Return [x, y] of the center of cell containing provided text 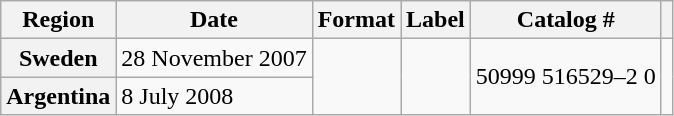
Catalog # [566, 20]
Sweden [58, 58]
28 November 2007 [214, 58]
8 July 2008 [214, 96]
Date [214, 20]
Format [356, 20]
Region [58, 20]
50999 516529–2 0 [566, 77]
Argentina [58, 96]
Label [436, 20]
